Capture the cell that displays the provided text and extract its [x, y] central coordinate. 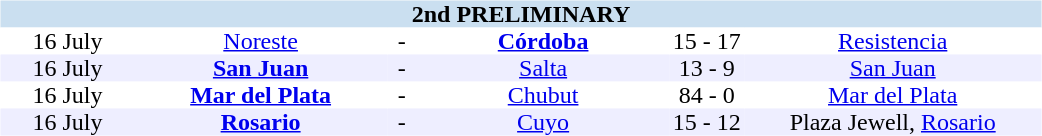
Noreste [260, 42]
13 - 9 [707, 68]
Plaza Jewell, Rosario [893, 122]
Salta [544, 68]
Rosario [260, 122]
Chubut [544, 96]
84 - 0 [707, 96]
Córdoba [544, 42]
2nd PRELIMINARY [520, 14]
Resistencia [893, 42]
Cuyo [544, 122]
15 - 12 [707, 122]
15 - 17 [707, 42]
